Capture the cell that displays the provided text and extract its [X, Y] central coordinate. 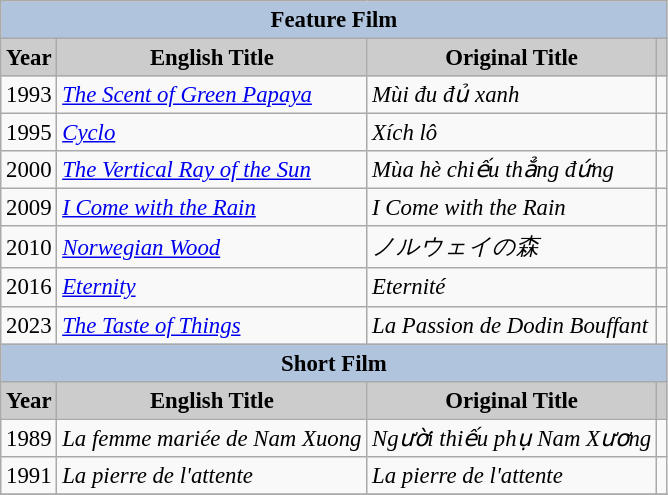
La femme mariée de Nam Xuong [212, 438]
The Vertical Ray of the Sun [212, 170]
2009 [29, 208]
The Taste of Things [212, 325]
1989 [29, 438]
Cyclo [212, 133]
2016 [29, 288]
2023 [29, 325]
2010 [29, 247]
1993 [29, 95]
Norwegian Wood [212, 247]
Feature Film [334, 20]
Mùi đu đủ xanh [512, 95]
1991 [29, 476]
2000 [29, 170]
Eternity [212, 288]
Người thiếu phụ Nam Xương [512, 438]
Short Film [334, 363]
La Passion de Dodin Bouffant [512, 325]
Xích lô [512, 133]
The Scent of Green Papaya [212, 95]
Eternité [512, 288]
1995 [29, 133]
ノルウェイの森 [512, 247]
Mùa hè chiếu thẳng đứng [512, 170]
